Output the [X, Y] coordinate of the center of the cell containing the given text.  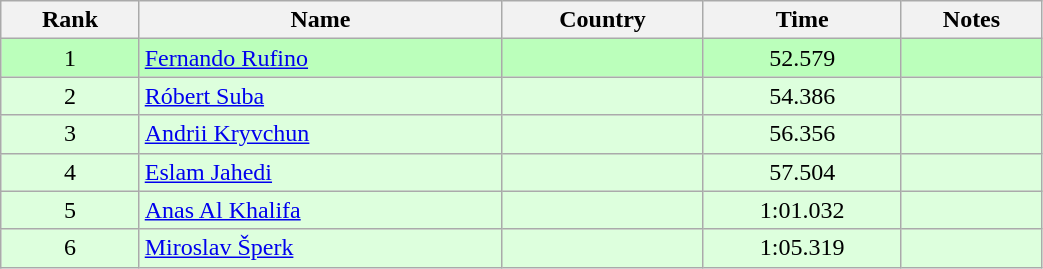
52.579 [802, 58]
Róbert Suba [320, 96]
Notes [972, 20]
1:01.032 [802, 210]
1 [70, 58]
Miroslav Šperk [320, 248]
1:05.319 [802, 248]
6 [70, 248]
3 [70, 134]
Anas Al Khalifa [320, 210]
Eslam Jahedi [320, 172]
5 [70, 210]
Fernando Rufino [320, 58]
Rank [70, 20]
Andrii Kryvchun [320, 134]
Country [603, 20]
56.356 [802, 134]
54.386 [802, 96]
4 [70, 172]
Time [802, 20]
Name [320, 20]
57.504 [802, 172]
2 [70, 96]
